Identify which cell holds the provided text, then report its [X, Y] central coordinate. 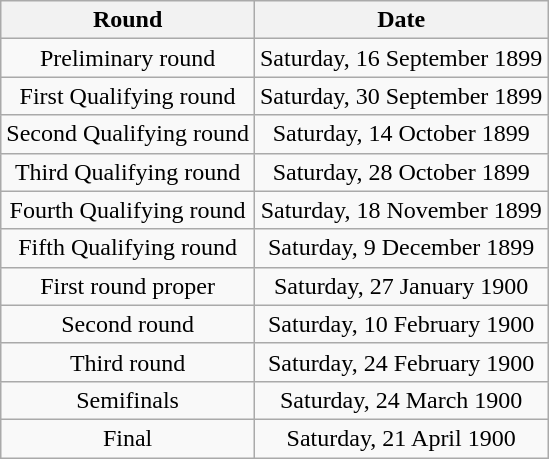
Fourth Qualifying round [128, 210]
Saturday, 14 October 1899 [400, 134]
Saturday, 28 October 1899 [400, 172]
Final [128, 438]
Third Qualifying round [128, 172]
Saturday, 16 September 1899 [400, 58]
Saturday, 30 September 1899 [400, 96]
Saturday, 24 March 1900 [400, 400]
First Qualifying round [128, 96]
Saturday, 24 February 1900 [400, 362]
First round proper [128, 286]
Second round [128, 324]
Date [400, 20]
Preliminary round [128, 58]
Saturday, 10 February 1900 [400, 324]
Saturday, 18 November 1899 [400, 210]
Third round [128, 362]
Fifth Qualifying round [128, 248]
Semifinals [128, 400]
Round [128, 20]
Saturday, 27 January 1900 [400, 286]
Saturday, 21 April 1900 [400, 438]
Saturday, 9 December 1899 [400, 248]
Second Qualifying round [128, 134]
